For the text-containing cell, return its midpoint in (x, y) coordinate format. 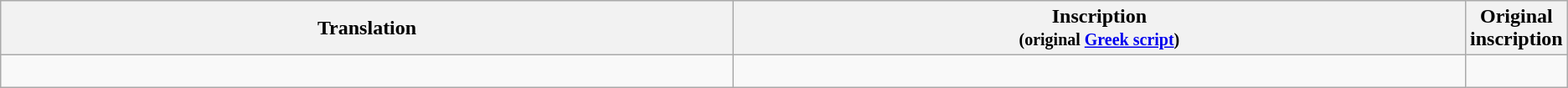
Inscription(original Greek script) (1099, 28)
Original inscription (1516, 28)
Translation (367, 28)
